Locate the cell with the specified text and output its [x, y] center coordinate. 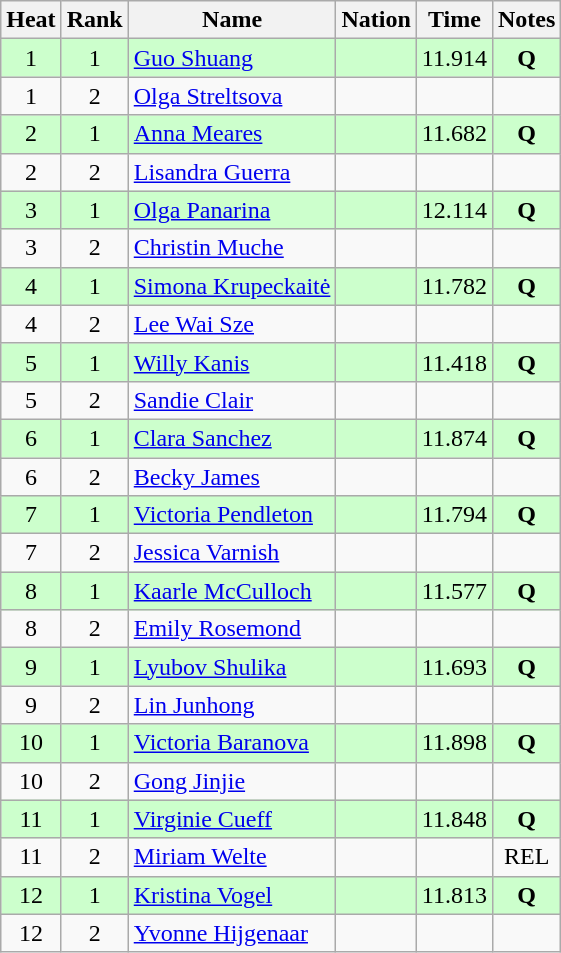
11.794 [454, 515]
11.693 [454, 667]
Olga Panarina [232, 210]
Becky James [232, 477]
Sandie Clair [232, 400]
11.782 [454, 286]
Lyubov Shulika [232, 667]
Lee Wai Sze [232, 324]
Virginie Cueff [232, 819]
Kristina Vogel [232, 895]
Kaarle McCulloch [232, 591]
Lisandra Guerra [232, 172]
Willy Kanis [232, 362]
Victoria Baranova [232, 743]
Olga Streltsova [232, 96]
Time [454, 20]
Clara Sanchez [232, 438]
Guo Shuang [232, 58]
12.114 [454, 210]
11.848 [454, 819]
Anna Meares [232, 134]
11.577 [454, 591]
Gong Jinjie [232, 781]
Heat [31, 20]
Miriam Welte [232, 857]
Yvonne Hijgenaar [232, 933]
11.418 [454, 362]
Victoria Pendleton [232, 515]
11.682 [454, 134]
Nation [376, 20]
11.813 [454, 895]
Lin Junhong [232, 705]
Emily Rosemond [232, 629]
Christin Muche [232, 248]
Name [232, 20]
Jessica Varnish [232, 553]
11.898 [454, 743]
REL [526, 857]
Simona Krupeckaitė [232, 286]
11.914 [454, 58]
Rank [94, 20]
11.874 [454, 438]
Notes [526, 20]
